Scan for the cell matching the given text and deliver its [X, Y] coordinate at center. 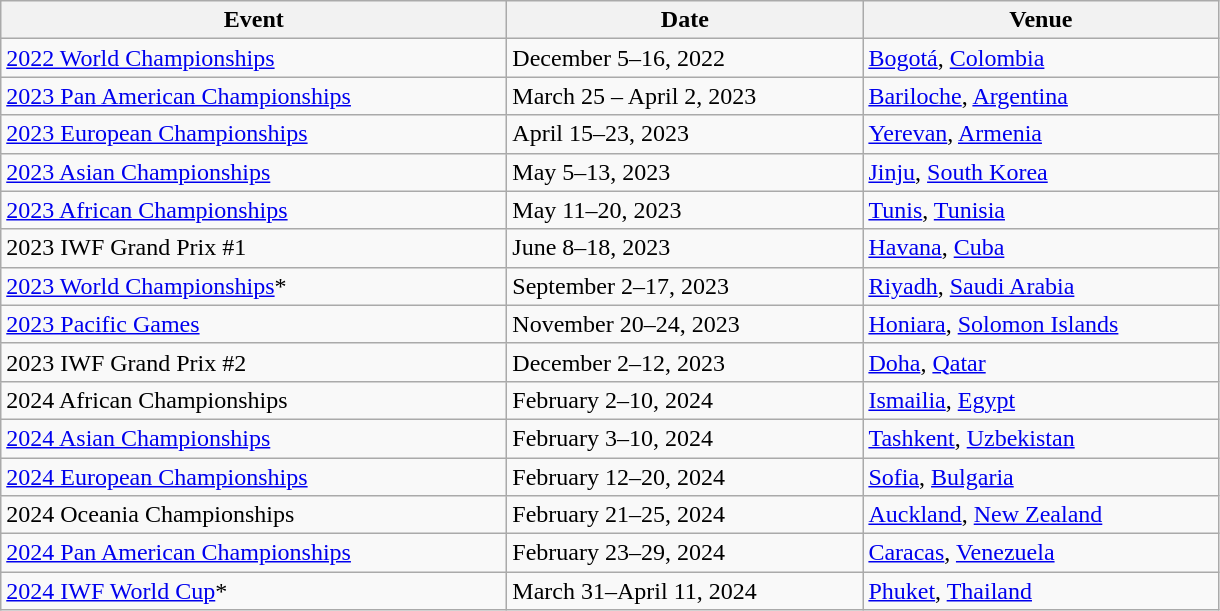
Doha, Qatar [1041, 362]
Venue [1041, 20]
2024 African Championships [254, 400]
Event [254, 20]
2024 IWF World Cup* [254, 591]
2023 Pacific Games [254, 324]
2024 Pan American Championships [254, 553]
November 20–24, 2023 [685, 324]
Caracas, Venezuela [1041, 553]
Sofia, Bulgaria [1041, 477]
February 23–29, 2024 [685, 553]
Honiara, Solomon Islands [1041, 324]
September 2–17, 2023 [685, 286]
Jinju, South Korea [1041, 172]
2024 Asian Championships [254, 438]
Riyadh, Saudi Arabia [1041, 286]
February 12–20, 2024 [685, 477]
2023 African Championships [254, 210]
2024 European Championships [254, 477]
March 25 – April 2, 2023 [685, 96]
Tunis, Tunisia [1041, 210]
2023 IWF Grand Prix #2 [254, 362]
February 21–25, 2024 [685, 515]
Phuket, Thailand [1041, 591]
Tashkent, Uzbekistan [1041, 438]
April 15–23, 2023 [685, 134]
2022 World Championships [254, 58]
May 5–13, 2023 [685, 172]
December 2–12, 2023 [685, 362]
December 5–16, 2022 [685, 58]
Auckland, New Zealand [1041, 515]
Bogotá, Colombia [1041, 58]
2023 Asian Championships [254, 172]
Havana, Cuba [1041, 248]
Bariloche, Argentina [1041, 96]
2023 World Championships* [254, 286]
2023 Pan American Championships [254, 96]
Ismailia, Egypt [1041, 400]
Date [685, 20]
Yerevan, Armenia [1041, 134]
June 8–18, 2023 [685, 248]
March 31–April 11, 2024 [685, 591]
February 3–10, 2024 [685, 438]
2023 IWF Grand Prix #1 [254, 248]
February 2–10, 2024 [685, 400]
2024 Oceania Championships [254, 515]
May 11–20, 2023 [685, 210]
2023 European Championships [254, 134]
